Return [X, Y] of the center of cell containing provided text 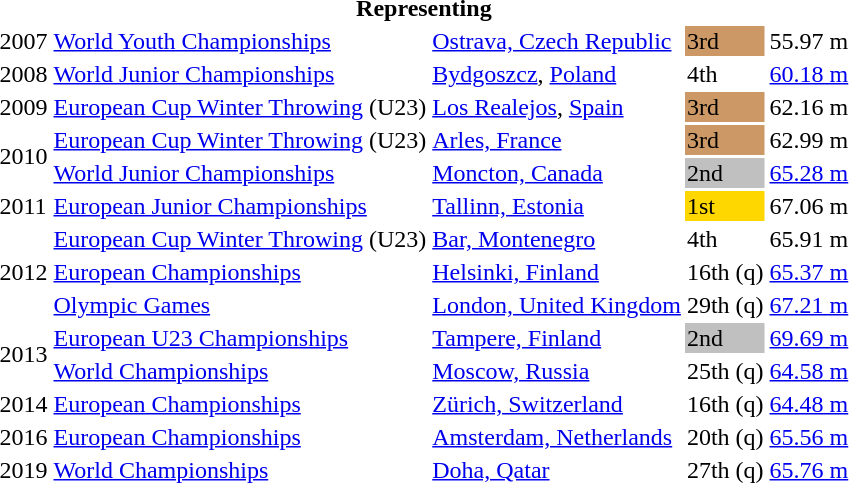
London, United Kingdom [557, 305]
20th (q) [725, 437]
Moncton, Canada [557, 173]
Ostrava, Czech Republic [557, 41]
Moscow, Russia [557, 371]
Olympic Games [240, 305]
Zürich, Switzerland [557, 404]
World Youth Championships [240, 41]
Bydgoszcz, Poland [557, 74]
25th (q) [725, 371]
Los Realejos, Spain [557, 107]
European Junior Championships [240, 206]
Arles, France [557, 140]
Tampere, Finland [557, 338]
Bar, Montenegro [557, 239]
European U23 Championships [240, 338]
Amsterdam, Netherlands [557, 437]
World Championships [240, 371]
1st [725, 206]
29th (q) [725, 305]
Helsinki, Finland [557, 272]
Tallinn, Estonia [557, 206]
